Return (x, y) of the center of cell containing provided text 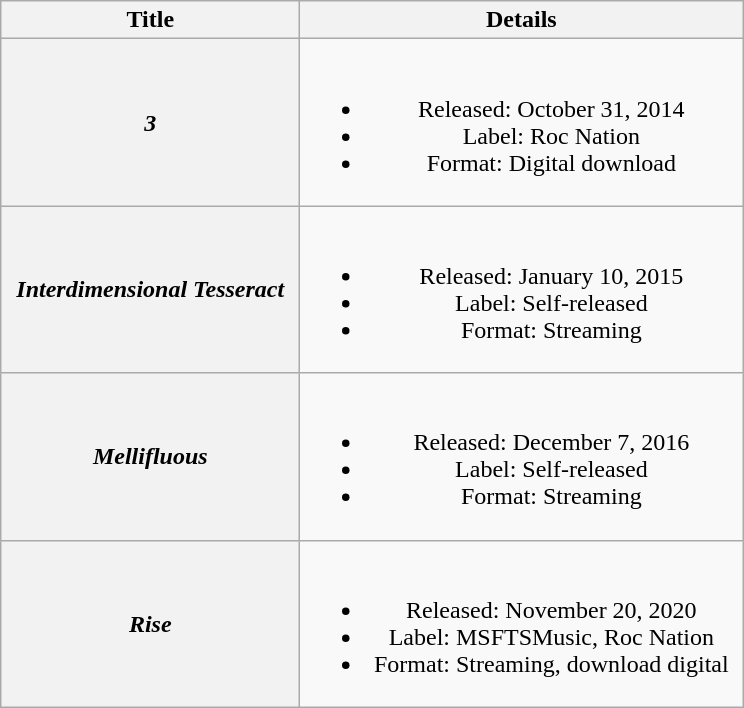
Released: January 10, 2015Label: Self-releasedFormat: Streaming (522, 290)
Rise (150, 624)
Interdimensional Tesseract (150, 290)
Title (150, 20)
Details (522, 20)
3 (150, 122)
Released: November 20, 2020Label: MSFTSMusic, Roc NationFormat: Streaming, download digital (522, 624)
Released: October 31, 2014Label: Roc NationFormat: Digital download (522, 122)
Mellifluous (150, 456)
Released: December 7, 2016Label: Self-releasedFormat: Streaming (522, 456)
